Return the [X, Y] coordinate for the center point of the cell that contains the specified text.  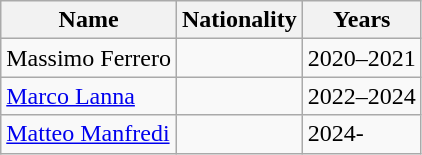
Matteo Manfredi [89, 134]
2022–2024 [362, 96]
Marco Lanna [89, 96]
Name [89, 20]
2020–2021 [362, 58]
Years [362, 20]
Massimo Ferrero [89, 58]
2024- [362, 134]
Nationality [239, 20]
